Detect which cell encompasses the target text, then output its (x, y) center coordinate. 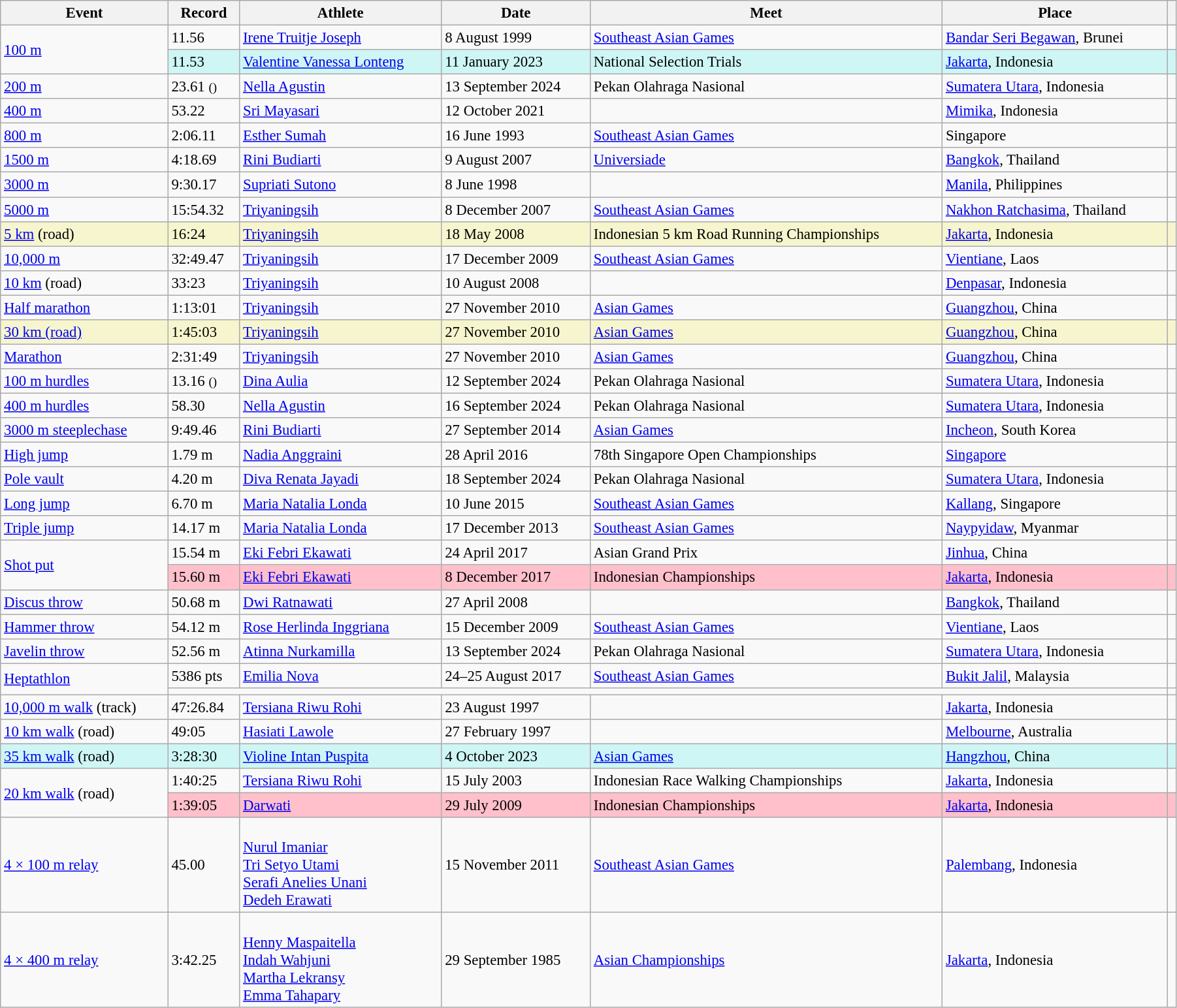
Athlete (341, 13)
3000 m (84, 185)
400 m hurdles (84, 405)
24 April 2017 (516, 553)
Henny MaspaitellaIndah WahjuniMartha LekransyEmma Tahapary (341, 960)
16 September 2024 (516, 405)
10 km walk (road) (84, 732)
Nakhon Ratchasima, Thailand (1056, 210)
4.20 m (204, 479)
78th Singapore Open Championships (766, 455)
Asian Grand Prix (766, 553)
29 September 1985 (516, 960)
Sri Mayasari (341, 111)
10 km (road) (84, 283)
Diva Renata Jayadi (341, 479)
11 January 2023 (516, 62)
53.22 (204, 111)
200 m (84, 87)
Esther Sumah (341, 136)
Violine Intan Puspita (341, 756)
3:28:30 (204, 756)
Indonesian 5 km Road Running Championships (766, 234)
17 December 2013 (516, 528)
54.12 m (204, 627)
50.68 m (204, 602)
15:54.32 (204, 210)
Bandar Seri Begawan, Brunei (1056, 38)
23 August 1997 (516, 707)
10 June 2015 (516, 504)
8 December 2017 (516, 578)
32:49.47 (204, 259)
17 December 2009 (516, 259)
15.60 m (204, 578)
Record (204, 13)
3000 m steeplechase (84, 430)
Bukit Jalil, Malaysia (1056, 676)
11.53 (204, 62)
Hammer throw (84, 627)
18 September 2024 (516, 479)
45.00 (204, 865)
100 m hurdles (84, 381)
Hasiati Lawole (341, 732)
100 m (84, 50)
3:42.25 (204, 960)
Dwi Ratnawati (341, 602)
Incheon, South Korea (1056, 430)
16 June 1993 (516, 136)
2:06.11 (204, 136)
Discus throw (84, 602)
11.56 (204, 38)
Jinhua, China (1056, 553)
33:23 (204, 283)
Emilia Nova (341, 676)
Mimika, Indonesia (1056, 111)
Atinna Nurkamilla (341, 651)
Heptathlon (84, 679)
Dina Aulia (341, 381)
35 km walk (road) (84, 756)
Kallang, Singapore (1056, 504)
8 August 1999 (516, 38)
Nurul ImaniarTri Setyo UtamiSerafi Anelies UnaniDedeh Erawati (341, 865)
Nadia Anggraini (341, 455)
15 November 2011 (516, 865)
800 m (84, 136)
15 July 2003 (516, 781)
1.79 m (204, 455)
Half marathon (84, 307)
27 April 2008 (516, 602)
Meet (766, 13)
5 km (road) (84, 234)
8 December 2007 (516, 210)
Marathon (84, 356)
4 × 100 m relay (84, 865)
Asian Championships (766, 960)
27 February 1997 (516, 732)
12 October 2021 (516, 111)
Triple jump (84, 528)
Universiade (766, 160)
27 September 2014 (516, 430)
Melbourne, Australia (1056, 732)
10,000 m walk (track) (84, 707)
1:45:03 (204, 332)
49:05 (204, 732)
52.56 m (204, 651)
Darwati (341, 806)
Place (1056, 13)
Pole vault (84, 479)
8 June 1998 (516, 185)
4 × 400 m relay (84, 960)
National Selection Trials (766, 62)
Valentine Vanessa Lonteng (341, 62)
Indonesian Race Walking Championships (766, 781)
28 April 2016 (516, 455)
1:39:05 (204, 806)
Supriati Sutono (341, 185)
13.16 () (204, 381)
1:40:25 (204, 781)
Event (84, 13)
2:31:49 (204, 356)
12 September 2024 (516, 381)
15.54 m (204, 553)
Date (516, 13)
9:30.17 (204, 185)
400 m (84, 111)
Denpasar, Indonesia (1056, 283)
Naypyidaw, Myanmar (1056, 528)
Hangzhou, China (1056, 756)
1500 m (84, 160)
4:18.69 (204, 160)
Palembang, Indonesia (1056, 865)
High jump (84, 455)
Irene Truitje Joseph (341, 38)
47:26.84 (204, 707)
30 km (road) (84, 332)
9:49.46 (204, 430)
5000 m (84, 210)
14.17 m (204, 528)
16:24 (204, 234)
Javelin throw (84, 651)
Shot put (84, 565)
1:13:01 (204, 307)
24–25 August 2017 (516, 676)
4 October 2023 (516, 756)
18 May 2008 (516, 234)
23.61 () (204, 87)
5386 pts (204, 676)
10 August 2008 (516, 283)
9 August 2007 (516, 160)
6.70 m (204, 504)
58.30 (204, 405)
29 July 2009 (516, 806)
20 km walk (road) (84, 793)
Long jump (84, 504)
Manila, Philippines (1056, 185)
10,000 m (84, 259)
15 December 2009 (516, 627)
Rose Herlinda Inggriana (341, 627)
